Pinpoint the cell where the given text exists, returning its [X, Y] midpoint coordinate. 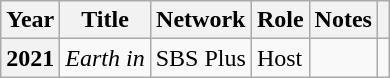
Notes [343, 20]
2021 [30, 58]
Network [200, 20]
Role [280, 20]
Year [30, 20]
Host [280, 58]
SBS Plus [200, 58]
Earth in [105, 58]
Title [105, 20]
